Scan for the cell matching the given text and deliver its (x, y) coordinate at center. 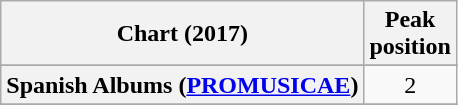
2 (410, 85)
Spanish Albums (PROMUSICAE) (182, 85)
Peak position (410, 34)
Chart (2017) (182, 34)
